Capture the cell that displays the provided text and extract its (x, y) central coordinate. 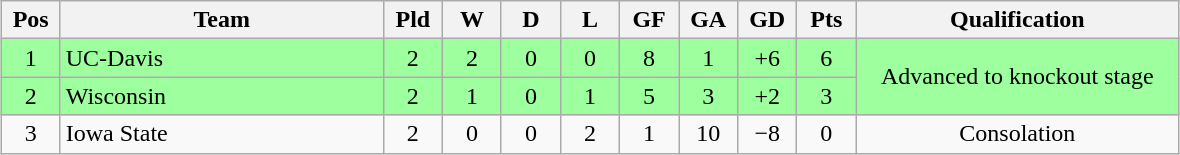
Pts (826, 20)
Wisconsin (222, 96)
6 (826, 58)
Team (222, 20)
10 (708, 134)
−8 (768, 134)
8 (650, 58)
+6 (768, 58)
W (472, 20)
L (590, 20)
GA (708, 20)
Pos (30, 20)
Advanced to knockout stage (1018, 77)
Consolation (1018, 134)
GF (650, 20)
GD (768, 20)
Pld (412, 20)
+2 (768, 96)
UC-Davis (222, 58)
Iowa State (222, 134)
Qualification (1018, 20)
5 (650, 96)
D (530, 20)
